From the cell containing the given text, extract its center point as [X, Y] coordinate. 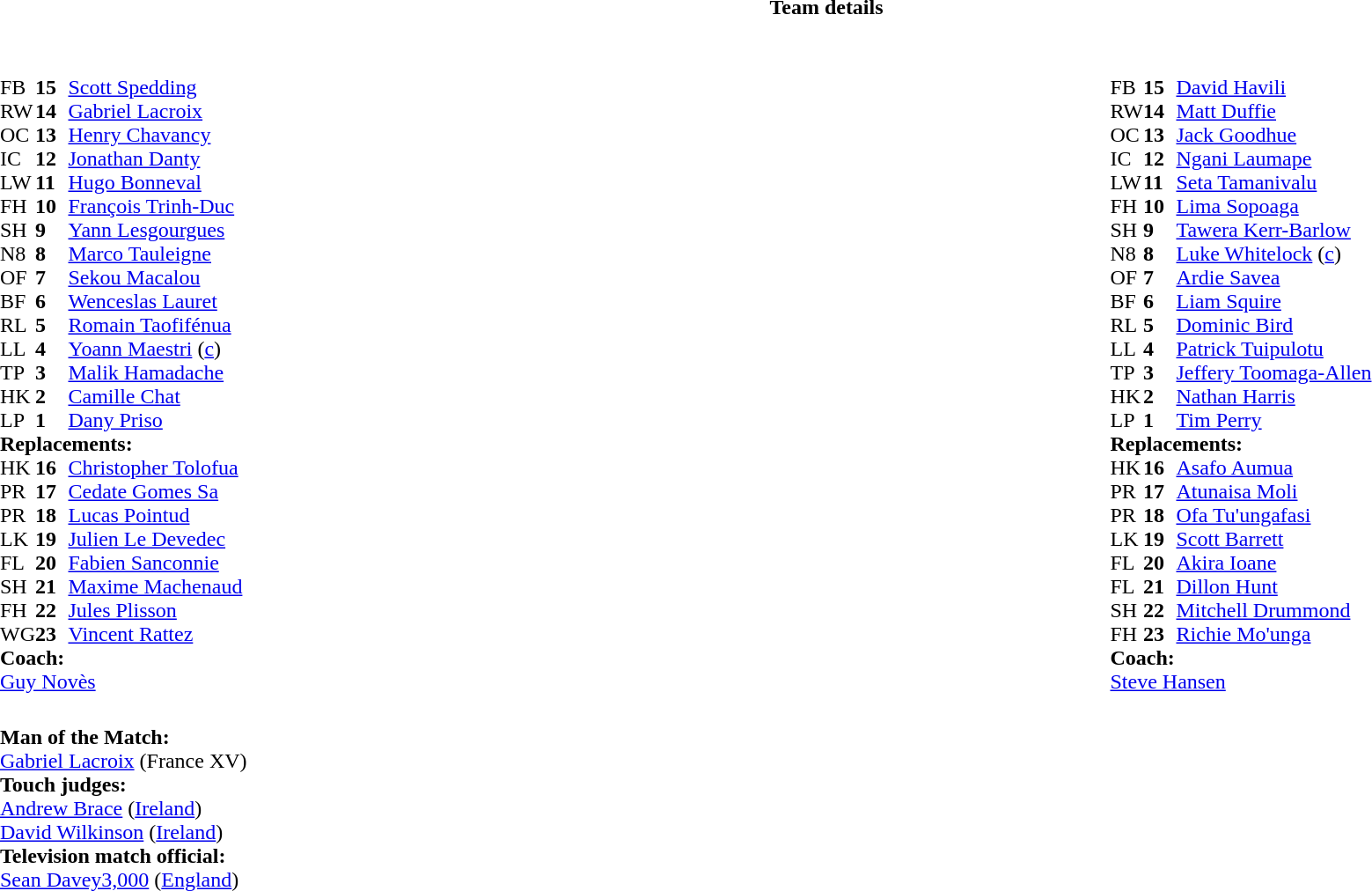
Wenceslas Lauret [155, 301]
Mitchell Drummond [1273, 611]
Dillon Hunt [1273, 586]
Seta Tamanivalu [1273, 183]
Tawera Kerr-Barlow [1273, 231]
Scott Spedding [155, 88]
Jeffery Toomaga-Allen [1273, 373]
Scott Barrett [1273, 539]
Luke Whitelock (c) [1273, 254]
Gabriel Lacroix [155, 111]
Henry Chavancy [155, 136]
Akira Ioane [1273, 563]
Hugo Bonneval [155, 183]
François Trinh-Duc [155, 206]
Jack Goodhue [1273, 136]
Steve Hansen [1241, 681]
Romain Taofifénua [155, 326]
Cedate Gomes Sa [155, 491]
Lima Sopoaga [1273, 206]
Yoann Maestri (c) [155, 349]
Nathan Harris [1273, 396]
Ofa Tu'ungafasi [1273, 516]
Patrick Tuipulotu [1273, 349]
Dany Priso [155, 421]
Liam Squire [1273, 301]
Christopher Tolofua [155, 468]
Richie Mo'unga [1273, 634]
Vincent Rattez [155, 634]
Lucas Pointud [155, 516]
Jules Plisson [155, 611]
Fabien Sanconnie [155, 563]
Jonathan Danty [155, 158]
Julien Le Devedec [155, 539]
Malik Hamadache [155, 373]
Ardie Savea [1273, 278]
Yann Lesgourgues [155, 231]
WG [18, 634]
Asafo Aumua [1273, 468]
Sekou Macalou [155, 278]
Dominic Bird [1273, 326]
Marco Tauleigne [155, 254]
Maxime Machenaud [155, 586]
Atunaisa Moli [1273, 491]
Ngani Laumape [1273, 158]
David Havili [1273, 88]
Camille Chat [155, 396]
Tim Perry [1273, 421]
Guy Novès [121, 681]
Matt Duffie [1273, 111]
